Extract the [x, y] coordinate from the center of the cell holding the provided text.  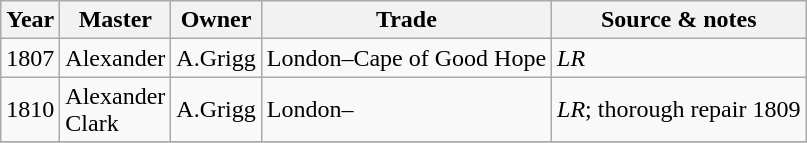
London–Cape of Good Hope [406, 58]
LR; thorough repair 1809 [679, 110]
LR [679, 58]
London– [406, 110]
1807 [30, 58]
Master [116, 20]
AlexanderClark [116, 110]
Owner [216, 20]
Source & notes [679, 20]
Year [30, 20]
1810 [30, 110]
Trade [406, 20]
Alexander [116, 58]
